For the text-containing cell, return its midpoint in [x, y] coordinate format. 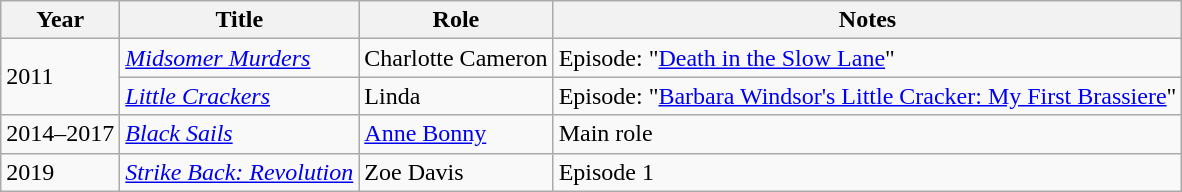
Role [456, 20]
Episode: "Barbara Windsor's Little Cracker: My First Brassiere" [868, 96]
2011 [60, 77]
Strike Back: Revolution [240, 172]
Year [60, 20]
Title [240, 20]
Zoe Davis [456, 172]
Black Sails [240, 134]
Main role [868, 134]
2014–2017 [60, 134]
Charlotte Cameron [456, 58]
Linda [456, 96]
Midsomer Murders [240, 58]
Little Crackers [240, 96]
2019 [60, 172]
Anne Bonny [456, 134]
Episode: "Death in the Slow Lane" [868, 58]
Notes [868, 20]
Episode 1 [868, 172]
